Scan for the cell matching the given text and deliver its [X, Y] coordinate at center. 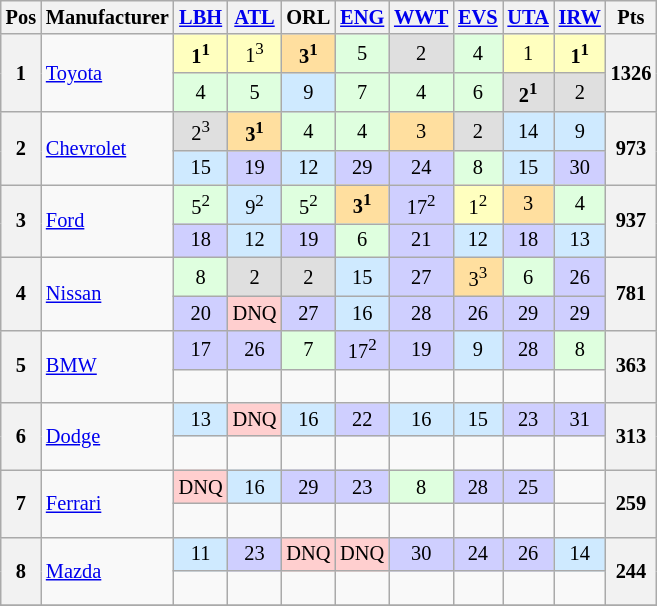
244 [631, 570]
Manufacturer [108, 17]
ENG [362, 17]
Chevrolet [108, 148]
25 [528, 487]
17 [201, 350]
20 [201, 313]
Ferrari [108, 504]
Mazda [108, 570]
ORL [308, 17]
781 [631, 294]
UTA [528, 17]
Ford [108, 222]
Pos [21, 17]
Dodge [108, 436]
Toyota [108, 73]
ATL [255, 17]
IRW [580, 17]
313 [631, 436]
Pts [631, 17]
33 [478, 276]
259 [631, 504]
LBH [201, 17]
363 [631, 366]
EVS [478, 17]
22 [362, 419]
BMW [108, 366]
973 [631, 148]
WWT [421, 17]
937 [631, 222]
1326 [631, 73]
92 [255, 204]
Nissan [108, 294]
